Output the [x, y] coordinate of the center of the cell containing the given text.  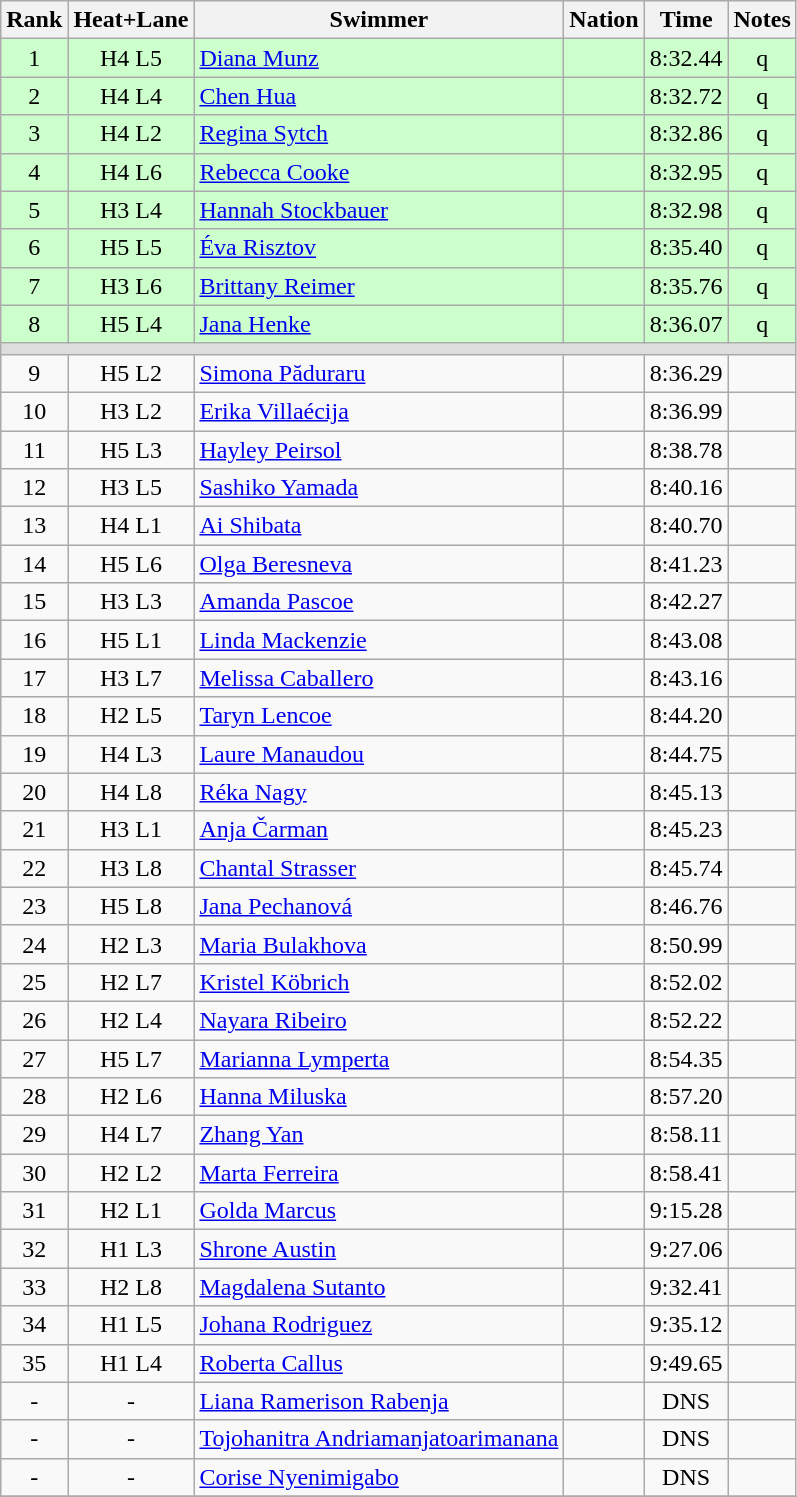
9:49.65 [686, 1363]
Marianna Lymperta [379, 1059]
8:41.23 [686, 564]
H2 L8 [131, 1287]
H5 L3 [131, 449]
9:27.06 [686, 1249]
8:32.98 [686, 210]
H5 L5 [131, 248]
9:35.12 [686, 1325]
8:43.16 [686, 678]
8:50.99 [686, 944]
18 [34, 716]
Jana Henke [379, 324]
H5 L4 [131, 324]
Olga Beresneva [379, 564]
15 [34, 602]
8 [34, 324]
H3 L8 [131, 868]
24 [34, 944]
8:57.20 [686, 1097]
11 [34, 449]
8:32.72 [686, 96]
Swimmer [379, 20]
H2 L2 [131, 1173]
8:38.78 [686, 449]
32 [34, 1249]
H5 L1 [131, 640]
8:32.95 [686, 172]
8:54.35 [686, 1059]
H2 L6 [131, 1097]
9 [34, 373]
H3 L6 [131, 286]
H4 L7 [131, 1135]
Zhang Yan [379, 1135]
H2 L4 [131, 1020]
H5 L8 [131, 906]
Hannah Stockbauer [379, 210]
33 [34, 1287]
Ai Shibata [379, 526]
22 [34, 868]
8:52.02 [686, 982]
H4 L6 [131, 172]
Éva Risztov [379, 248]
H5 L6 [131, 564]
H3 L7 [131, 678]
8:44.20 [686, 716]
29 [34, 1135]
H2 L1 [131, 1211]
8:40.16 [686, 488]
8:45.13 [686, 792]
20 [34, 792]
Regina Sytch [379, 134]
Golda Marcus [379, 1211]
5 [34, 210]
8:45.23 [686, 830]
21 [34, 830]
8:40.70 [686, 526]
Linda Mackenzie [379, 640]
Rank [34, 20]
Magdalena Sutanto [379, 1287]
Corise Nyenimigabo [379, 1477]
Heat+Lane [131, 20]
Marta Ferreira [379, 1173]
Roberta Callus [379, 1363]
Réka Nagy [379, 792]
6 [34, 248]
H3 L1 [131, 830]
8:58.11 [686, 1135]
H3 L5 [131, 488]
8:36.07 [686, 324]
8:42.27 [686, 602]
8:36.29 [686, 373]
8:35.40 [686, 248]
8:46.76 [686, 906]
H3 L2 [131, 411]
H1 L3 [131, 1249]
Melissa Caballero [379, 678]
7 [34, 286]
8:35.76 [686, 286]
Rebecca Cooke [379, 172]
12 [34, 488]
Chen Hua [379, 96]
3 [34, 134]
17 [34, 678]
4 [34, 172]
Simona Păduraru [379, 373]
Amanda Pascoe [379, 602]
Anja Čarman [379, 830]
H5 L2 [131, 373]
H4 L4 [131, 96]
30 [34, 1173]
Shrone Austin [379, 1249]
Maria Bulakhova [379, 944]
Diana Munz [379, 58]
10 [34, 411]
Liana Ramerison Rabenja [379, 1401]
H1 L5 [131, 1325]
16 [34, 640]
35 [34, 1363]
28 [34, 1097]
Brittany Reimer [379, 286]
H5 L7 [131, 1059]
14 [34, 564]
Laure Manaudou [379, 754]
25 [34, 982]
27 [34, 1059]
26 [34, 1020]
8:43.08 [686, 640]
8:32.44 [686, 58]
H4 L5 [131, 58]
8:45.74 [686, 868]
H4 L2 [131, 134]
Jana Pechanová [379, 906]
Sashiko Yamada [379, 488]
Hanna Miluska [379, 1097]
Time [686, 20]
Nayara Ribeiro [379, 1020]
H2 L7 [131, 982]
Notes [762, 20]
8:36.99 [686, 411]
Taryn Lencoe [379, 716]
H4 L3 [131, 754]
H2 L5 [131, 716]
8:44.75 [686, 754]
9:15.28 [686, 1211]
H3 L3 [131, 602]
2 [34, 96]
H4 L8 [131, 792]
H1 L4 [131, 1363]
13 [34, 526]
H2 L3 [131, 944]
H3 L4 [131, 210]
8:58.41 [686, 1173]
31 [34, 1211]
Tojohanitra Andriamanjatoarimanana [379, 1439]
8:52.22 [686, 1020]
Chantal Strasser [379, 868]
1 [34, 58]
H4 L1 [131, 526]
Erika Villaécija [379, 411]
Nation [604, 20]
34 [34, 1325]
9:32.41 [686, 1287]
Hayley Peirsol [379, 449]
Johana Rodriguez [379, 1325]
19 [34, 754]
Kristel Köbrich [379, 982]
8:32.86 [686, 134]
23 [34, 906]
